From the cell containing the given text, extract its center point as (X, Y) coordinate. 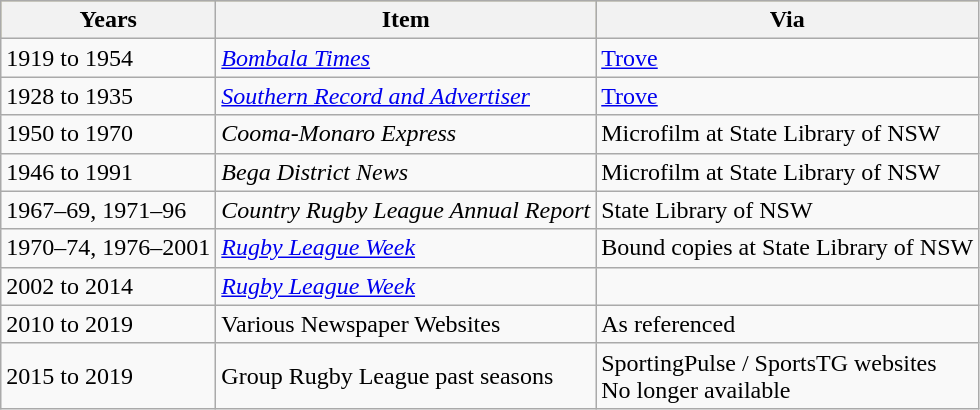
Bombala Times (406, 58)
1928 to 1935 (108, 96)
1919 to 1954 (108, 58)
1946 to 1991 (108, 172)
Via (788, 20)
Country Rugby League Annual Report (406, 210)
Item (406, 20)
Group Rugby League past seasons (406, 376)
SportingPulse / SportsTG websitesNo longer available (788, 376)
2010 to 2019 (108, 324)
Bega District News (406, 172)
1967–69, 1971–96 (108, 210)
2002 to 2014 (108, 286)
Southern Record and Advertiser (406, 96)
Bound copies at State Library of NSW (788, 248)
State Library of NSW (788, 210)
Cooma-Monaro Express (406, 134)
1950 to 1970 (108, 134)
2015 to 2019 (108, 376)
As referenced (788, 324)
Various Newspaper Websites (406, 324)
1970–74, 1976–2001 (108, 248)
Years (108, 20)
